Search for the cell housing the specified text and yield its [x, y] center coordinate. 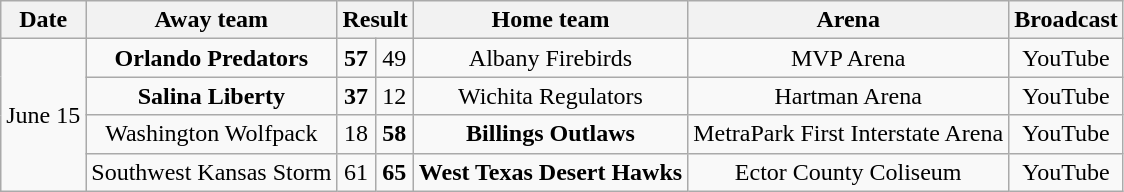
MetraPark First Interstate Arena [848, 134]
Albany Firebirds [550, 58]
Ector County Coliseum [848, 172]
MVP Arena [848, 58]
61 [356, 172]
Arena [848, 20]
65 [394, 172]
Southwest Kansas Storm [212, 172]
Orlando Predators [212, 58]
12 [394, 96]
Home team [550, 20]
Result [375, 20]
37 [356, 96]
June 15 [44, 115]
49 [394, 58]
Washington Wolfpack [212, 134]
18 [356, 134]
58 [394, 134]
Broadcast [1066, 20]
West Texas Desert Hawks [550, 172]
Date [44, 20]
Salina Liberty [212, 96]
Billings Outlaws [550, 134]
Away team [212, 20]
57 [356, 58]
Wichita Regulators [550, 96]
Hartman Arena [848, 96]
